Find where the given text appears and provide that cell's center as (X, Y) coordinate. 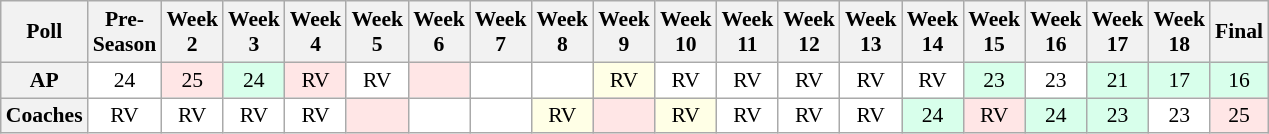
Coaches (44, 116)
AP (44, 80)
Week7 (501, 32)
16 (1239, 80)
Week5 (377, 32)
Week18 (1179, 32)
Week15 (994, 32)
Week14 (933, 32)
21 (1118, 80)
17 (1179, 80)
Week13 (871, 32)
Week12 (809, 32)
Final (1239, 32)
Week4 (316, 32)
Week2 (192, 32)
Week6 (439, 32)
Week9 (624, 32)
Week10 (686, 32)
Poll (44, 32)
Week8 (562, 32)
Week11 (748, 32)
Week17 (1118, 32)
Week16 (1056, 32)
Week3 (254, 32)
Pre-Season (125, 32)
